Search for the cell housing the specified text and yield its (X, Y) center coordinate. 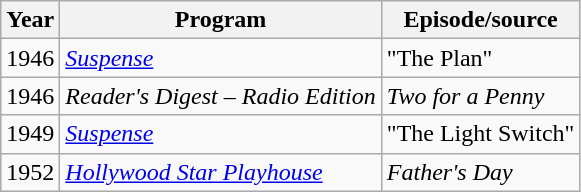
Father's Day (480, 172)
Program (220, 20)
"The Light Switch" (480, 134)
Hollywood Star Playhouse (220, 172)
Reader's Digest – Radio Edition (220, 96)
"The Plan" (480, 58)
Episode/source (480, 20)
1952 (30, 172)
1949 (30, 134)
Year (30, 20)
Two for a Penny (480, 96)
